Detect which cell encompasses the target text, then output its [X, Y] center coordinate. 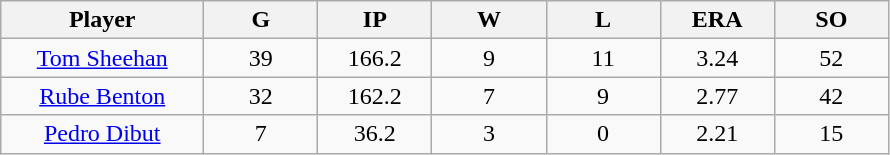
Rube Benton [102, 96]
11 [603, 58]
36.2 [375, 134]
Pedro Dibut [102, 134]
ERA [717, 20]
0 [603, 134]
SO [831, 20]
IP [375, 20]
L [603, 20]
166.2 [375, 58]
162.2 [375, 96]
39 [261, 58]
2.77 [717, 96]
2.21 [717, 134]
52 [831, 58]
3.24 [717, 58]
3 [489, 134]
42 [831, 96]
W [489, 20]
Tom Sheehan [102, 58]
Player [102, 20]
15 [831, 134]
G [261, 20]
32 [261, 96]
